Scan for the cell matching the given text and deliver its (X, Y) coordinate at center. 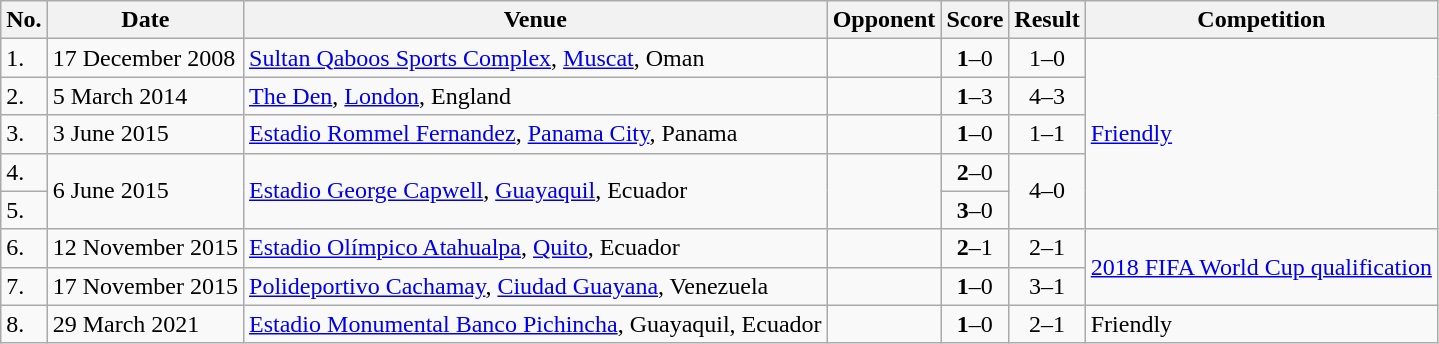
Sultan Qaboos Sports Complex, Muscat, Oman (536, 58)
12 November 2015 (145, 248)
17 November 2015 (145, 286)
2018 FIFA World Cup qualification (1261, 267)
Estadio Rommel Fernandez, Panama City, Panama (536, 134)
Polideportivo Cachamay, Ciudad Guayana, Venezuela (536, 286)
29 March 2021 (145, 324)
Opponent (884, 20)
4–0 (1047, 191)
Date (145, 20)
Result (1047, 20)
5. (24, 210)
4. (24, 172)
8. (24, 324)
2–0 (975, 172)
17 December 2008 (145, 58)
The Den, London, England (536, 96)
2. (24, 96)
Estadio Olímpico Atahualpa, Quito, Ecuador (536, 248)
3–1 (1047, 286)
No. (24, 20)
5 March 2014 (145, 96)
Estadio Monumental Banco Pichincha, Guayaquil, Ecuador (536, 324)
3. (24, 134)
7. (24, 286)
1–1 (1047, 134)
4–3 (1047, 96)
6. (24, 248)
6 June 2015 (145, 191)
1–3 (975, 96)
Score (975, 20)
3–0 (975, 210)
1. (24, 58)
Competition (1261, 20)
Venue (536, 20)
3 June 2015 (145, 134)
Estadio George Capwell, Guayaquil, Ecuador (536, 191)
